Provide the (x, y) coordinate of the cell's center where the given text is located.  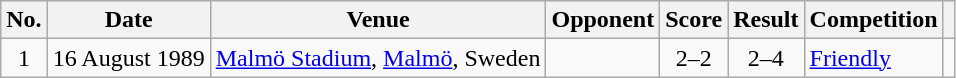
Score (694, 20)
Venue (378, 20)
Opponent (603, 20)
1 (24, 58)
No. (24, 20)
Malmö Stadium, Malmö, Sweden (378, 58)
16 August 1989 (128, 58)
Friendly (874, 58)
2–4 (766, 58)
Result (766, 20)
2–2 (694, 58)
Competition (874, 20)
Date (128, 20)
